Return the [X, Y] coordinate for the center point of the cell that contains the specified text.  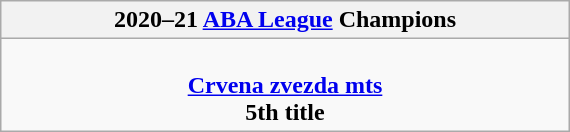
2020–21 ABA League Champions [284, 20]
Crvena zvezda mts5th title [284, 85]
